Locate the cell with the specified text and output its (x, y) center coordinate. 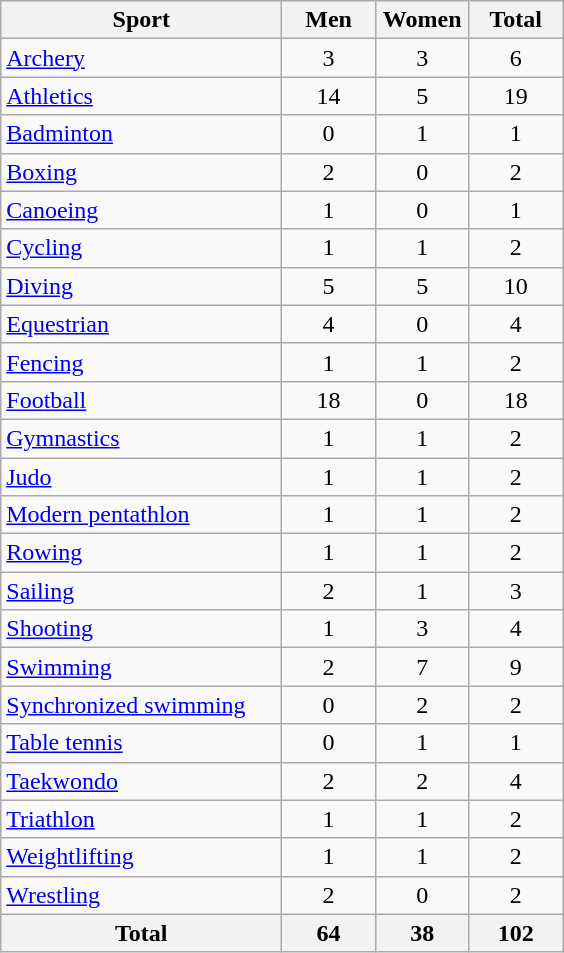
Modern pentathlon (142, 515)
Fencing (142, 362)
Badminton (142, 134)
6 (516, 58)
Women (422, 20)
38 (422, 933)
64 (329, 933)
Cycling (142, 248)
10 (516, 286)
102 (516, 933)
Judo (142, 477)
Synchronized swimming (142, 705)
19 (516, 96)
Triathlon (142, 819)
14 (329, 96)
Equestrian (142, 324)
Diving (142, 286)
Men (329, 20)
Gymnastics (142, 438)
Wrestling (142, 895)
Weightlifting (142, 857)
7 (422, 667)
Canoeing (142, 210)
Athletics (142, 96)
Football (142, 400)
Boxing (142, 172)
Table tennis (142, 743)
Shooting (142, 629)
9 (516, 667)
Swimming (142, 667)
Rowing (142, 553)
Archery (142, 58)
Taekwondo (142, 781)
Sport (142, 20)
Sailing (142, 591)
